Locate the cell with the specified text and output its (X, Y) center coordinate. 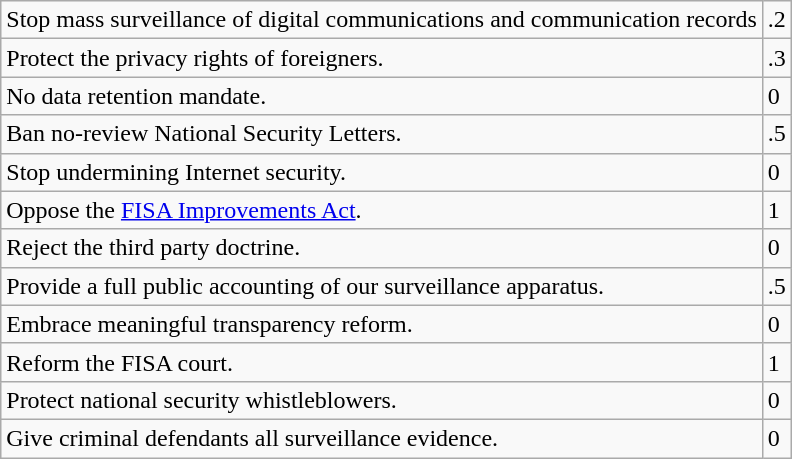
Protect the privacy rights of foreigners. (382, 58)
Reject the third party doctrine. (382, 248)
.3 (776, 58)
.2 (776, 20)
Protect national security whistleblowers. (382, 400)
Stop undermining Internet security. (382, 172)
Reform the FISA court. (382, 362)
Ban no-review National Security Letters. (382, 134)
Provide a full public accounting of our surveillance apparatus. (382, 286)
Oppose the FISA Improvements Act. (382, 210)
Embrace meaningful transparency reform. (382, 324)
No data retention mandate. (382, 96)
Give criminal defendants all surveillance evidence. (382, 438)
Stop mass surveillance of digital communications and communication records (382, 20)
